Locate the cell with the specified text and output its [x, y] center coordinate. 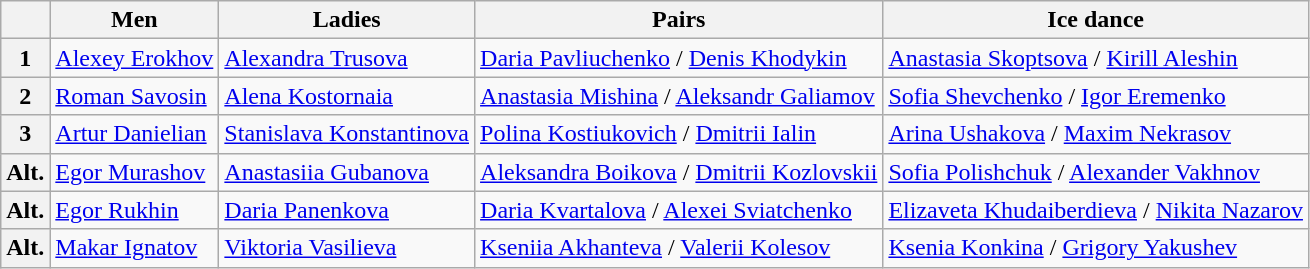
Sofia Shevchenko / Igor Eremenko [1096, 96]
Kseniia Akhanteva / Valerii Kolesov [679, 248]
Alexey Erokhov [134, 58]
Anastasia Mishina / Aleksandr Galiamov [679, 96]
Artur Danielian [134, 134]
2 [26, 96]
3 [26, 134]
Stanislava Konstantinova [347, 134]
Sofia Polishchuk / Alexander Vakhnov [1096, 172]
Alexandra Trusova [347, 58]
Alena Kostornaia [347, 96]
Egor Murashov [134, 172]
Polina Kostiukovich / Dmitrii Ialin [679, 134]
Men [134, 20]
Anastasia Skoptsova / Kirill Aleshin [1096, 58]
Makar Ignatov [134, 248]
Ksenia Konkina / Grigory Yakushev [1096, 248]
Viktoria Vasilieva [347, 248]
Elizaveta Khudaiberdieva / Nikita Nazarov [1096, 210]
Anastasiia Gubanova [347, 172]
Daria Panenkova [347, 210]
Egor Rukhin [134, 210]
Pairs [679, 20]
Roman Savosin [134, 96]
Aleksandra Boikova / Dmitrii Kozlovskii [679, 172]
1 [26, 58]
Ladies [347, 20]
Ice dance [1096, 20]
Daria Pavliuchenko / Denis Khodykin [679, 58]
Arina Ushakova / Maxim Nekrasov [1096, 134]
Daria Kvartalova / Alexei Sviatchenko [679, 210]
